Scan for the cell matching the given text and deliver its (X, Y) coordinate at center. 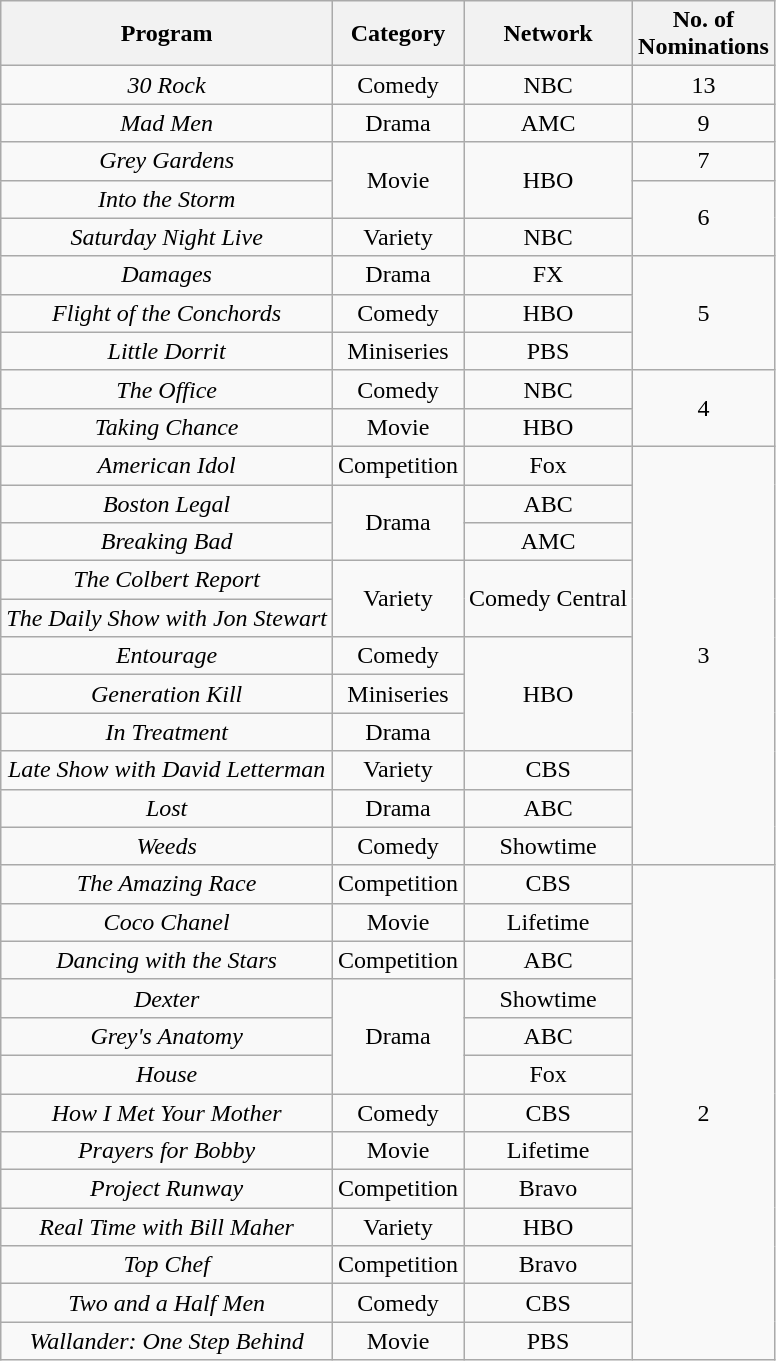
Project Runway (167, 1189)
3 (704, 656)
Lost (167, 808)
The Amazing Race (167, 884)
Boston Legal (167, 503)
Category (398, 34)
Real Time with Bill Maher (167, 1227)
Network (548, 34)
No. ofNominations (704, 34)
Entourage (167, 656)
5 (704, 313)
Dexter (167, 998)
Grey's Anatomy (167, 1036)
Weeds (167, 846)
Top Chef (167, 1265)
9 (704, 123)
2 (704, 1112)
The Office (167, 389)
Prayers for Bobby (167, 1151)
6 (704, 218)
Coco Chanel (167, 922)
Taking Chance (167, 427)
Comedy Central (548, 599)
13 (704, 85)
Flight of the Conchords (167, 313)
Mad Men (167, 123)
7 (704, 161)
House (167, 1074)
Damages (167, 275)
How I Met Your Mother (167, 1113)
30 Rock (167, 85)
Late Show with David Letterman (167, 770)
Program (167, 34)
American Idol (167, 465)
The Daily Show with Jon Stewart (167, 618)
Generation Kill (167, 694)
Wallander: One Step Behind (167, 1341)
Two and a Half Men (167, 1303)
Grey Gardens (167, 161)
Saturday Night Live (167, 237)
4 (704, 408)
Dancing with the Stars (167, 960)
In Treatment (167, 732)
Breaking Bad (167, 542)
Little Dorrit (167, 351)
Into the Storm (167, 199)
The Colbert Report (167, 580)
FX (548, 275)
